Output the (X, Y) coordinate of the center of the cell containing the given text.  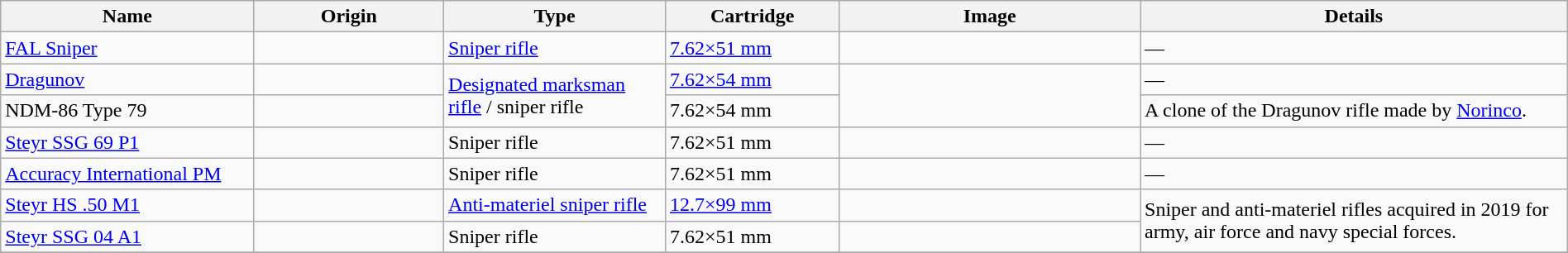
Cartridge (752, 17)
Sniper and anti-materiel rifles acquired in 2019 for army, air force and navy special forces. (1355, 221)
Type (555, 17)
Steyr HS .50 M1 (127, 205)
A clone of the Dragunov rifle made by Norinco. (1355, 111)
Details (1355, 17)
12.7×99 mm (752, 205)
Anti-materiel sniper rifle (555, 205)
FAL Sniper (127, 48)
Steyr SSG 04 A1 (127, 236)
Designated marksman rifle / sniper rifle (555, 95)
Origin (349, 17)
Accuracy International PM (127, 174)
NDM-86 Type 79 (127, 111)
Steyr SSG 69 P1 (127, 142)
Dragunov (127, 79)
Image (990, 17)
Name (127, 17)
